Extract the (x, y) coordinate from the center of the cell holding the provided text.  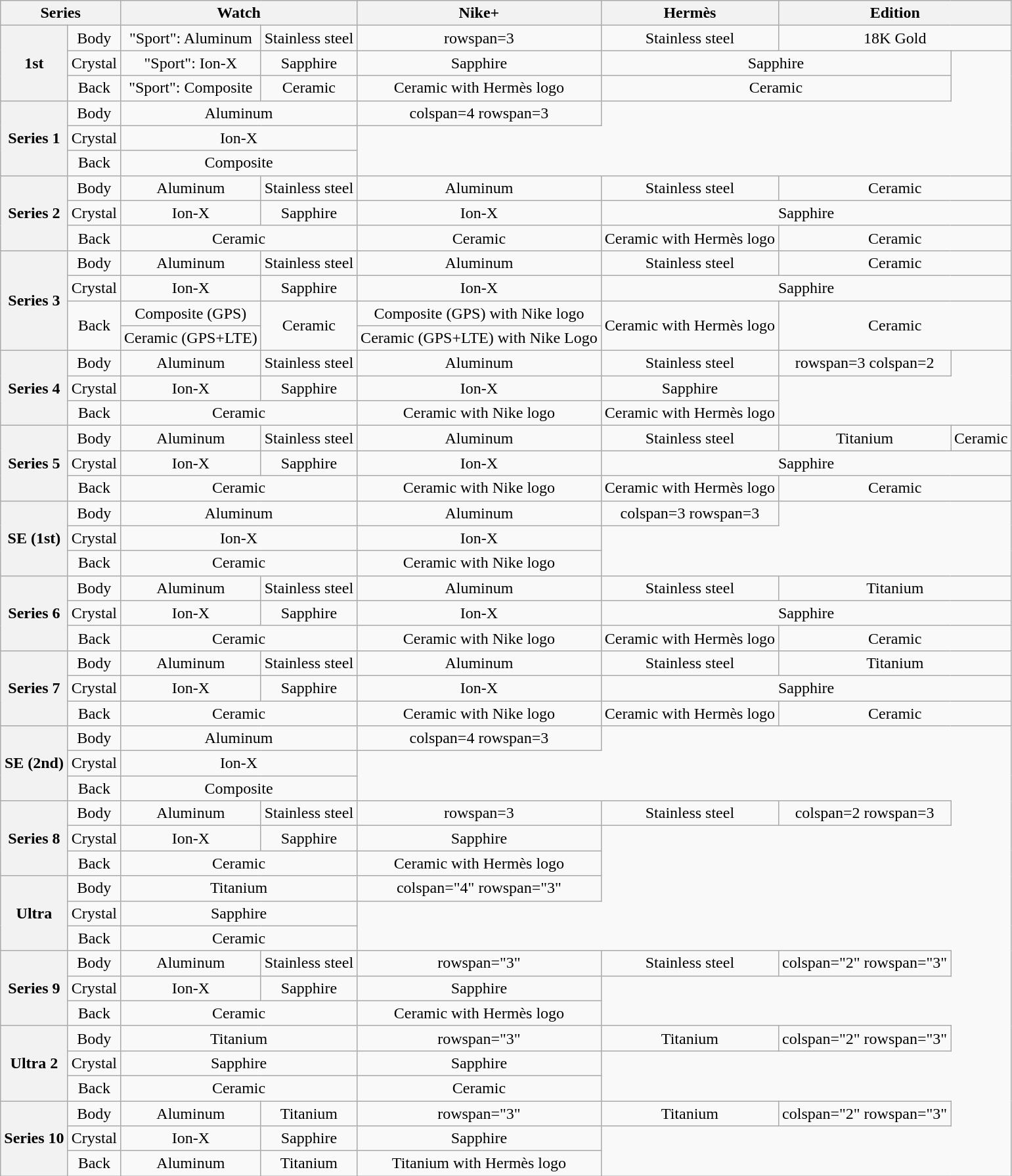
Titanium with Hermès logo (479, 1164)
Ceramic (GPS+LTE) with Nike Logo (479, 338)
Nike+ (479, 13)
Series 8 (34, 838)
Ultra 2 (34, 1063)
Watch (239, 13)
Series 10 (34, 1139)
Composite (GPS) with Nike logo (479, 313)
colspan="4" rowspan="3" (479, 888)
18K Gold (895, 38)
Edition (895, 13)
colspan=3 rowspan=3 (690, 513)
Series 5 (34, 463)
Series 4 (34, 388)
colspan=2 rowspan=3 (865, 813)
Series 6 (34, 613)
"Sport": Aluminum (191, 38)
"Sport": Composite (191, 88)
rowspan=3 colspan=2 (865, 363)
Series 1 (34, 138)
Series 9 (34, 988)
SE (2nd) (34, 763)
1st (34, 63)
Ultra (34, 913)
"Sport": Ion-X (191, 63)
Ceramic (GPS+LTE) (191, 338)
Series (60, 13)
Series 3 (34, 300)
Composite (GPS) (191, 313)
SE (1st) (34, 538)
Series 2 (34, 213)
Hermès (690, 13)
Series 7 (34, 688)
